Pinpoint the cell where the given text exists, returning its (x, y) midpoint coordinate. 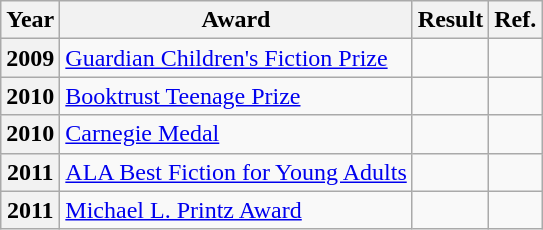
Award (236, 20)
Result (450, 20)
Year (30, 20)
Carnegie Medal (236, 134)
Ref. (516, 20)
Guardian Children's Fiction Prize (236, 58)
ALA Best Fiction for Young Adults (236, 172)
Booktrust Teenage Prize (236, 96)
Michael L. Printz Award (236, 210)
2009 (30, 58)
